Detect which cell encompasses the target text, then output its [x, y] center coordinate. 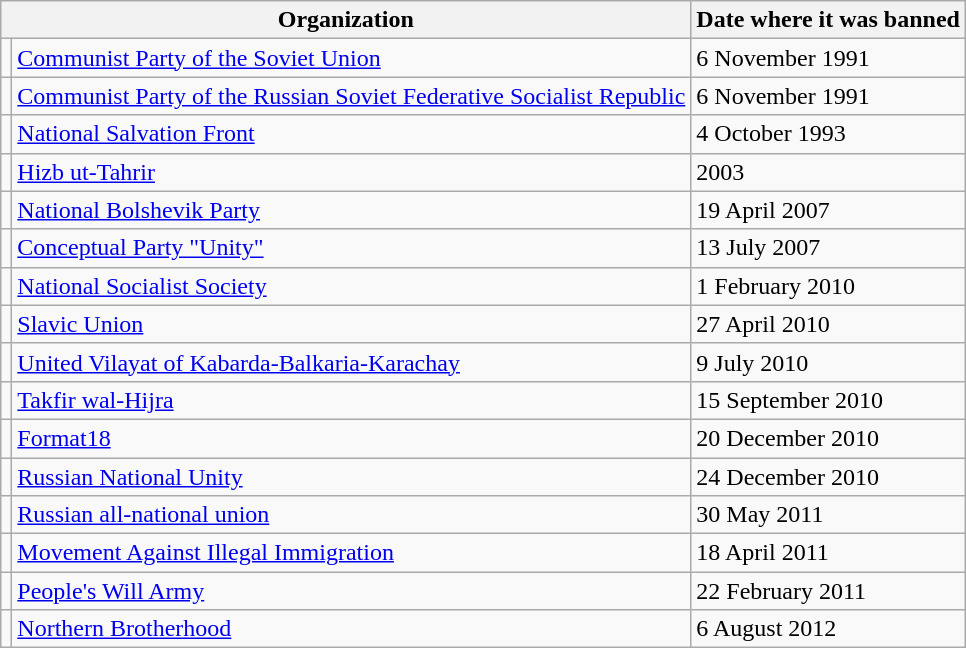
18 April 2011 [828, 553]
Conceptual Party "Unity" [352, 248]
30 May 2011 [828, 515]
19 April 2007 [828, 210]
Format18 [352, 438]
Hizb ut-Tahrir [352, 172]
2003 [828, 172]
15 September 2010 [828, 400]
National Socialist Society [352, 286]
Northern Brotherhood [352, 629]
Movement Against Illegal Immigration [352, 553]
Slavic Union [352, 324]
1 February 2010 [828, 286]
Russian all-national union [352, 515]
Organization [346, 20]
Communist Party of the Soviet Union [352, 58]
22 February 2011 [828, 591]
Communist Party of the Russian Soviet Federative Socialist Republic [352, 96]
6 August 2012 [828, 629]
24 December 2010 [828, 477]
4 October 1993 [828, 134]
Russian National Unity [352, 477]
National Salvation Front [352, 134]
9 July 2010 [828, 362]
27 April 2010 [828, 324]
20 December 2010 [828, 438]
Takfir wal-Hijra [352, 400]
United Vilayat of Kabarda-Balkaria-Karachay [352, 362]
13 July 2007 [828, 248]
People's Will Army [352, 591]
Date where it was banned [828, 20]
National Bolshevik Party [352, 210]
